Scan for the cell matching the given text and deliver its [X, Y] coordinate at center. 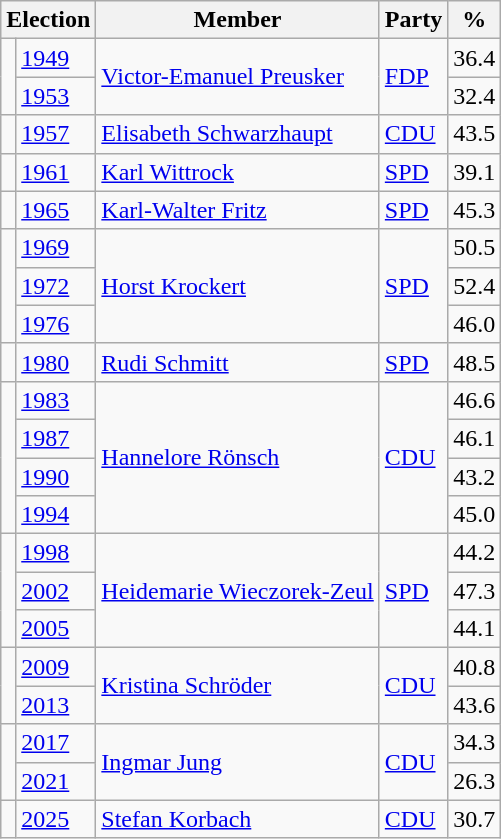
1961 [56, 172]
% [474, 20]
1949 [56, 58]
FDP [413, 77]
50.5 [474, 248]
1965 [56, 210]
1969 [56, 248]
Rudi Schmitt [238, 362]
1976 [56, 324]
Victor-Emanuel Preusker [238, 77]
44.1 [474, 629]
Horst Krockert [238, 286]
1983 [56, 400]
2021 [56, 781]
46.0 [474, 324]
Ingmar Jung [238, 762]
47.3 [474, 591]
52.4 [474, 286]
46.1 [474, 438]
1980 [56, 362]
30.7 [474, 819]
2017 [56, 743]
1953 [56, 96]
Party [413, 20]
1994 [56, 515]
Heidemarie Wieczorek-Zeul [238, 591]
Karl-Walter Fritz [238, 210]
45.0 [474, 515]
1972 [56, 286]
1990 [56, 477]
45.3 [474, 210]
2025 [56, 819]
Stefan Korbach [238, 819]
43.6 [474, 705]
Karl Wittrock [238, 172]
2002 [56, 591]
44.2 [474, 553]
48.5 [474, 362]
39.1 [474, 172]
1987 [56, 438]
43.2 [474, 477]
2013 [56, 705]
34.3 [474, 743]
36.4 [474, 58]
Kristina Schröder [238, 686]
43.5 [474, 134]
26.3 [474, 781]
Elisabeth Schwarzhaupt [238, 134]
40.8 [474, 667]
1957 [56, 134]
32.4 [474, 96]
Member [238, 20]
2009 [56, 667]
1998 [56, 553]
46.6 [474, 400]
Election [48, 20]
2005 [56, 629]
Hannelore Rönsch [238, 457]
